Search for the cell housing the specified text and yield its [X, Y] center coordinate. 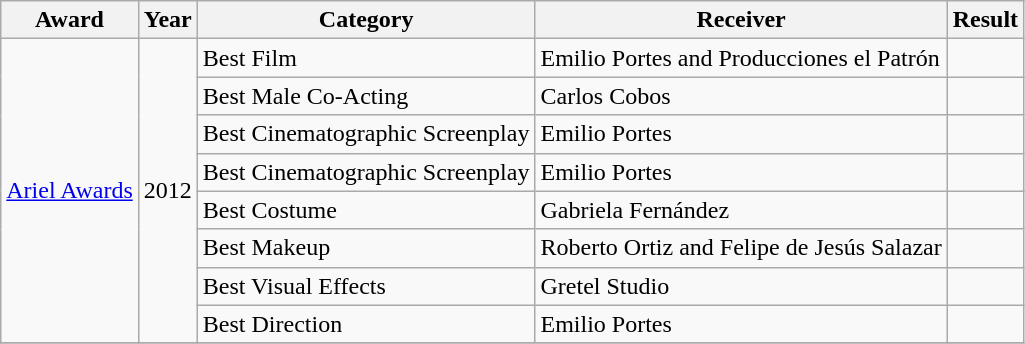
Ariel Awards [70, 191]
Carlos Cobos [741, 96]
Best Direction [366, 324]
Roberto Ortiz and Felipe de Jesús Salazar [741, 248]
Gabriela Fernández [741, 210]
2012 [168, 191]
Award [70, 20]
Best Film [366, 58]
Best Visual Effects [366, 286]
Best Makeup [366, 248]
Best Costume [366, 210]
Category [366, 20]
Year [168, 20]
Receiver [741, 20]
Emilio Portes and Producciones el Patrón [741, 58]
Result [985, 20]
Gretel Studio [741, 286]
Best Male Co-Acting [366, 96]
